For the text-containing cell, return its midpoint in (X, Y) coordinate format. 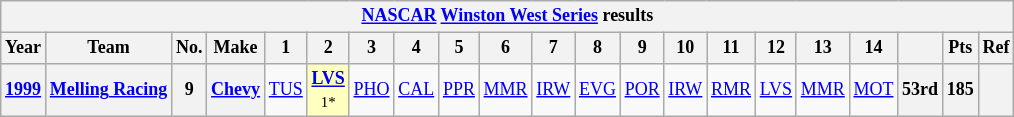
MOT (874, 90)
53rd (920, 90)
No. (190, 48)
185 (960, 90)
CAL (416, 90)
10 (686, 48)
RMR (732, 90)
LVS 1* (328, 90)
TUS (286, 90)
7 (554, 48)
Melling Racing (108, 90)
Pts (960, 48)
8 (598, 48)
14 (874, 48)
EVG (598, 90)
2 (328, 48)
5 (460, 48)
4 (416, 48)
3 (372, 48)
PPR (460, 90)
Team (108, 48)
Chevy (236, 90)
1 (286, 48)
1999 (24, 90)
Make (236, 48)
6 (506, 48)
13 (822, 48)
POR (642, 90)
Ref (996, 48)
NASCAR Winston West Series results (508, 16)
LVS (776, 90)
11 (732, 48)
12 (776, 48)
Year (24, 48)
PHO (372, 90)
